Locate the cell with the specified text and output its [x, y] center coordinate. 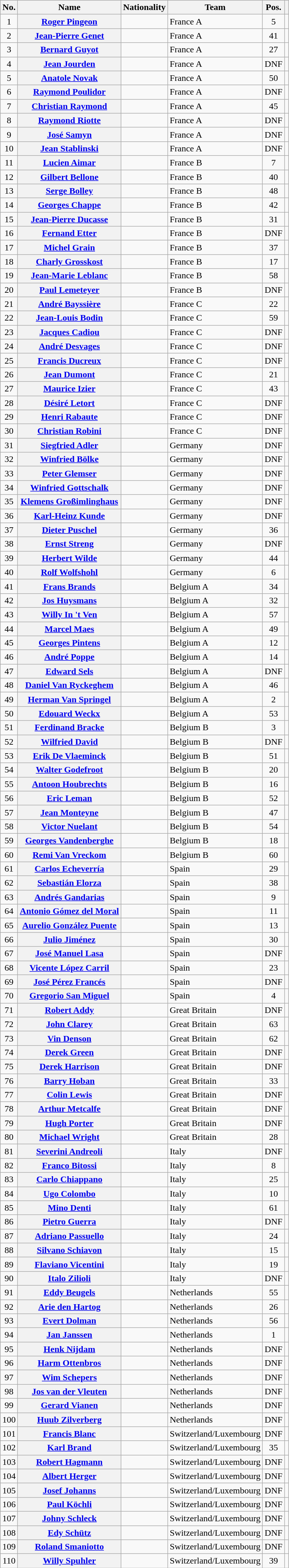
Italo Zilioli [69, 1278]
Willy Spuhler [69, 1561]
José Manuel Lasa [69, 954]
Aurelio González Puente [69, 925]
Carlos Echeverría [69, 869]
Eric Leman [69, 798]
Edward Sels [69, 671]
Peter Glemser [69, 473]
75 [9, 1066]
No. [9, 7]
Willy In 't Ven [69, 614]
Jean Dumont [69, 374]
Antonio Gómez del Moral [69, 911]
Erik De Vlaeminck [69, 756]
96 [9, 1363]
Karl Brand [69, 1448]
110 [9, 1561]
Jean-Louis Bodin [69, 318]
105 [9, 1490]
Klemens Großimlinghaus [69, 502]
Nationality [144, 7]
Raymond Riotte [69, 120]
Roland Smaniotto [69, 1547]
87 [9, 1236]
Jacques Cadiou [69, 332]
104 [9, 1476]
76 [9, 1081]
Christian Robini [69, 431]
69 [9, 982]
Robert Addy [69, 1010]
70 [9, 996]
Jean Stablinski [69, 148]
Fernand Etter [69, 233]
81 [9, 1151]
John Clarey [69, 1024]
Flaviano Vicentini [69, 1264]
Eddy Beugels [69, 1292]
Adriano Passuello [69, 1236]
Harm Ottenbros [69, 1363]
80 [9, 1137]
Charly Grosskost [69, 262]
Gregorio San Miguel [69, 996]
Victor Nuelant [69, 826]
88 [9, 1250]
Maurice Izier [69, 388]
Walter Godefroot [69, 770]
100 [9, 1420]
Lucien Aimar [69, 163]
Mino Denti [69, 1208]
Julio Jiménez [69, 939]
71 [9, 1010]
102 [9, 1448]
Colin Lewis [69, 1095]
Winfried Gottschalk [69, 488]
Jos Huysmans [69, 600]
Hugh Porter [69, 1123]
Francis Ducreux [69, 360]
68 [9, 968]
Frans Brands [69, 586]
78 [9, 1109]
Jos van der Vleuten [69, 1391]
André Bayssière [69, 304]
Rolf Wolfshohl [69, 572]
66 [9, 939]
Wilfried David [69, 742]
90 [9, 1278]
Vin Denson [69, 1038]
Johny Schleck [69, 1518]
Ugo Colombo [69, 1194]
89 [9, 1264]
Ernst Streng [69, 544]
Georges Chappe [69, 205]
José Samyn [69, 134]
Remi Van Vreckom [69, 854]
Derek Green [69, 1052]
Arie den Hartog [69, 1306]
André Desvages [69, 346]
Marcel Maes [69, 629]
103 [9, 1462]
Bernard Guyot [69, 50]
83 [9, 1180]
Jean-Pierre Genet [69, 36]
67 [9, 954]
Jean Jourden [69, 64]
Georges Pintens [69, 643]
Michel Grain [69, 247]
Severini Andreoli [69, 1151]
Paul Köchli [69, 1504]
Wim Schepers [69, 1377]
Francis Blanc [69, 1434]
97 [9, 1377]
Raymond Poulidor [69, 92]
107 [9, 1518]
Désiré Letort [69, 403]
Pos. [274, 7]
Carlo Chiappano [69, 1180]
108 [9, 1533]
95 [9, 1349]
65 [9, 925]
Jean-Marie Leblanc [69, 276]
82 [9, 1165]
Gilbert Bellone [69, 177]
91 [9, 1292]
Herbert Wilde [69, 558]
Henk Nijdam [69, 1349]
72 [9, 1024]
99 [9, 1405]
Barry Hoban [69, 1081]
Paul Lemeteyer [69, 290]
Derek Harrison [69, 1066]
Jean-Pierre Ducasse [69, 219]
Christian Raymond [69, 106]
Dieter Puschel [69, 530]
Serge Bolley [69, 191]
92 [9, 1306]
Andrés Gandarias [69, 897]
Pietro Guerra [69, 1222]
84 [9, 1194]
Albert Herger [69, 1476]
Vicente López Carril [69, 968]
79 [9, 1123]
Winfried Bölke [69, 459]
Daniel Van Ryckeghem [69, 685]
Antoon Houbrechts [69, 784]
Silvano Schiavon [69, 1250]
Michael Wright [69, 1137]
André Poppe [69, 657]
Edy Schütz [69, 1533]
Jan Janssen [69, 1335]
Siegfried Adler [69, 445]
Georges Vandenberghe [69, 840]
73 [9, 1038]
94 [9, 1335]
77 [9, 1095]
Ferdinand Bracke [69, 728]
86 [9, 1222]
Henri Rabaute [69, 417]
Sebastián Elorza [69, 883]
85 [9, 1208]
Team [215, 7]
Josef Johanns [69, 1490]
Franco Bitossi [69, 1165]
Arthur Metcalfe [69, 1109]
Karl-Heinz Kunde [69, 516]
Huub Zilverberg [69, 1420]
Name [69, 7]
José Pérez Francés [69, 982]
64 [9, 911]
93 [9, 1321]
106 [9, 1504]
101 [9, 1434]
Herman Van Springel [69, 699]
109 [9, 1547]
Edouard Weckx [69, 714]
98 [9, 1391]
Evert Dolman [69, 1321]
Robert Hagmann [69, 1462]
Jean Monteyne [69, 812]
Gerard Vianen [69, 1405]
Roger Pingeon [69, 22]
74 [9, 1052]
Anatole Novak [69, 78]
